Find where the given text appears and provide that cell's center as (x, y) coordinate. 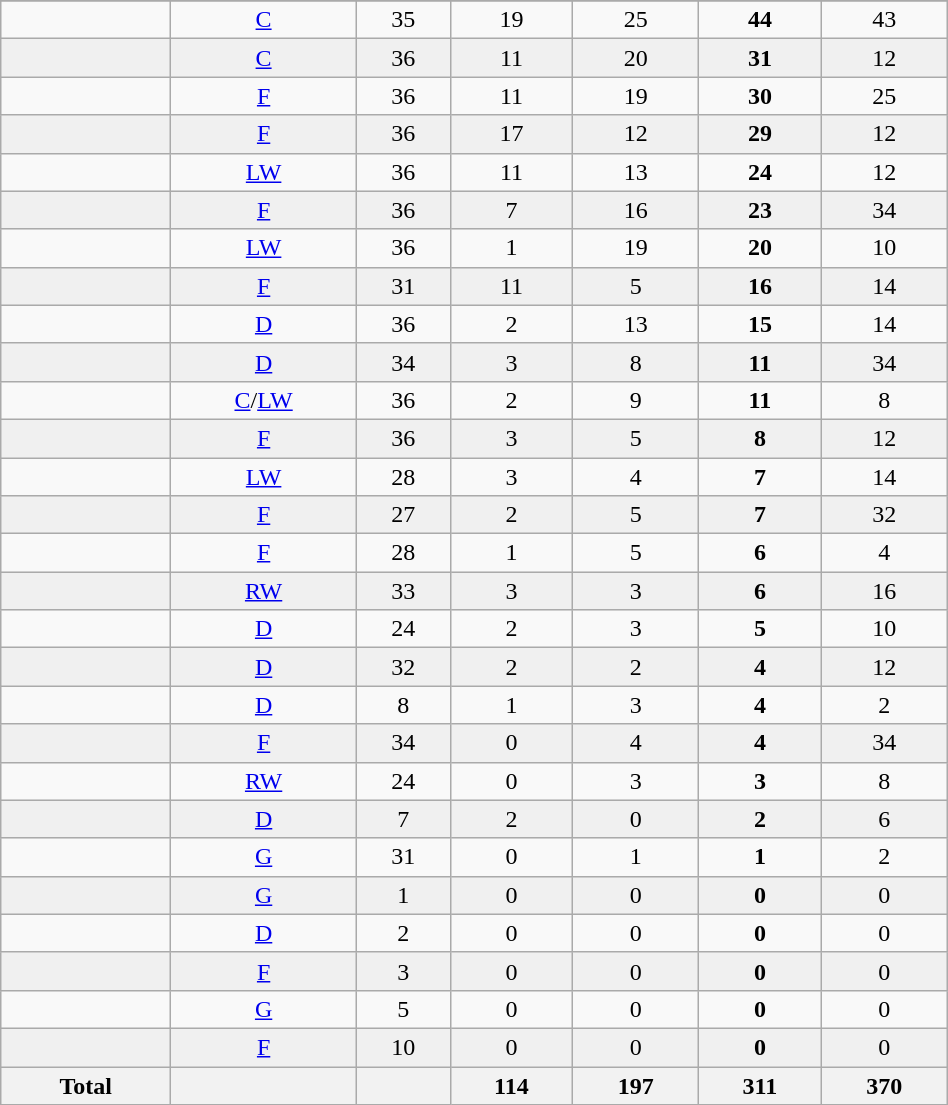
30 (760, 96)
C/LW (264, 400)
114 (511, 1085)
9 (636, 400)
44 (760, 20)
43 (884, 20)
29 (760, 134)
197 (636, 1085)
311 (760, 1085)
15 (760, 324)
370 (884, 1085)
33 (403, 591)
17 (511, 134)
Total (86, 1085)
35 (403, 20)
23 (760, 210)
27 (403, 515)
